Search for the cell housing the specified text and yield its (x, y) center coordinate. 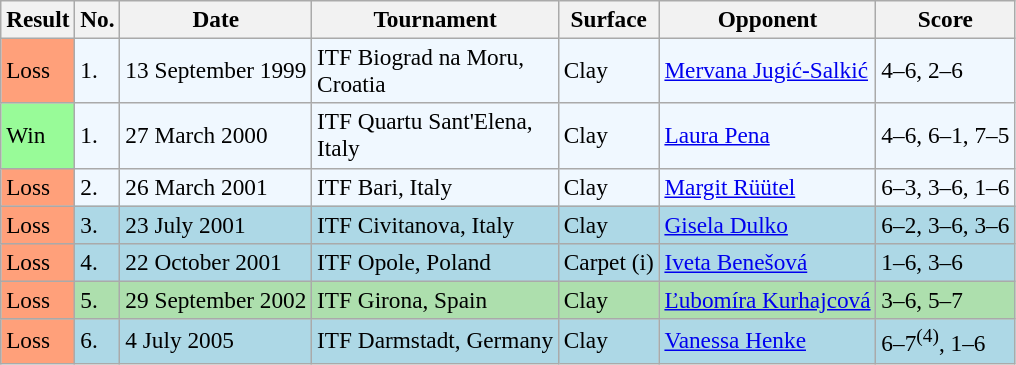
Score (946, 19)
Mervana Jugić-Salkić (768, 70)
No. (98, 19)
Opponent (768, 19)
ITF Bari, Italy (436, 187)
2. (98, 187)
Vanessa Henke (768, 341)
Ľubomíra Kurhajcová (768, 300)
29 September 2002 (216, 300)
4–6, 6–1, 7–5 (946, 136)
23 July 2001 (216, 224)
ITF Darmstadt, Germany (436, 341)
13 September 1999 (216, 70)
6. (98, 341)
Surface (608, 19)
5. (98, 300)
27 March 2000 (216, 136)
6–7(4), 1–6 (946, 341)
ITF Civitanova, Italy (436, 224)
Carpet (i) (608, 262)
Margit Rüütel (768, 187)
26 March 2001 (216, 187)
ITF Opole, Poland (436, 262)
Win (38, 136)
6–2, 3–6, 3–6 (946, 224)
4 July 2005 (216, 341)
Iveta Benešová (768, 262)
ITF Quartu Sant'Elena, Italy (436, 136)
Date (216, 19)
Result (38, 19)
22 October 2001 (216, 262)
ITF Girona, Spain (436, 300)
3. (98, 224)
4–6, 2–6 (946, 70)
Laura Pena (768, 136)
4. (98, 262)
ITF Biograd na Moru, Croatia (436, 70)
3–6, 5–7 (946, 300)
Tournament (436, 19)
6–3, 3–6, 1–6 (946, 187)
1–6, 3–6 (946, 262)
Gisela Dulko (768, 224)
